Locate the cell with the specified text and output its [X, Y] center coordinate. 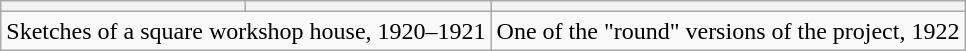
Sketches of a square workshop house, 1920–1921 [246, 31]
One of the "round" versions of the project, 1922 [728, 31]
